Extract the [x, y] coordinate from the center of the cell holding the provided text.  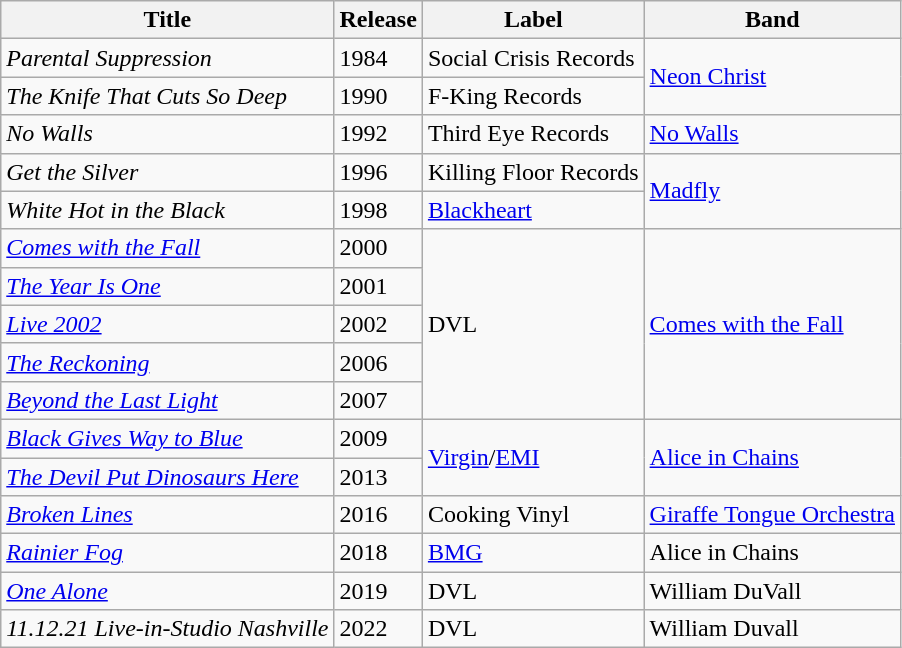
Title [168, 20]
1998 [378, 210]
Black Gives Way to Blue [168, 438]
2022 [378, 629]
The Devil Put Dinosaurs Here [168, 477]
1992 [378, 134]
2016 [378, 515]
1996 [378, 172]
2018 [378, 553]
11.12.21 Live-in-Studio Nashville [168, 629]
Live 2002 [168, 324]
2007 [378, 400]
Neon Christ [772, 77]
Get the Silver [168, 172]
Third Eye Records [533, 134]
Parental Suppression [168, 58]
William DuVall [772, 591]
Virgin/EMI [533, 457]
2013 [378, 477]
Cooking Vinyl [533, 515]
2019 [378, 591]
Rainier Fog [168, 553]
BMG [533, 553]
The Year Is One [168, 286]
1990 [378, 96]
Blackheart [533, 210]
Beyond the Last Light [168, 400]
2002 [378, 324]
2001 [378, 286]
2000 [378, 248]
Giraffe Tongue Orchestra [772, 515]
Social Crisis Records [533, 58]
Label [533, 20]
The Reckoning [168, 362]
White Hot in the Black [168, 210]
2006 [378, 362]
Band [772, 20]
The Knife That Cuts So Deep [168, 96]
1984 [378, 58]
William Duvall [772, 629]
F-King Records [533, 96]
One Alone [168, 591]
Broken Lines [168, 515]
2009 [378, 438]
Madfly [772, 191]
Killing Floor Records [533, 172]
Release [378, 20]
